From the cell containing the given text, extract its center point as (x, y) coordinate. 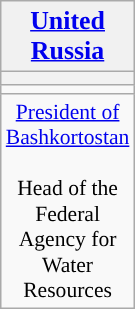
United Russia (68, 36)
President of BashkortostanHead of the Federal Agency forWater Resources (68, 202)
